Search for the cell housing the specified text and yield its [x, y] center coordinate. 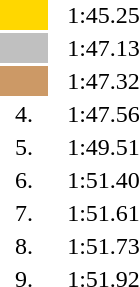
7. [24, 213]
6. [24, 180]
8. [24, 246]
5. [24, 147]
4. [24, 114]
